Search for the cell housing the specified text and yield its (X, Y) center coordinate. 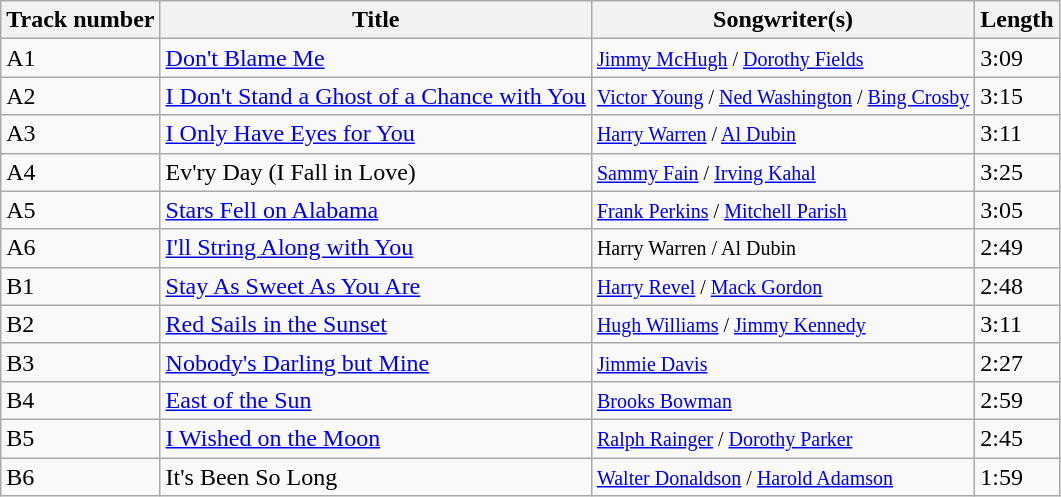
2:59 (1017, 400)
Sammy Fain / Irving Kahal (782, 172)
It's Been So Long (376, 477)
2:48 (1017, 286)
1:59 (1017, 477)
3:15 (1017, 96)
B4 (80, 400)
I Wished on the Moon (376, 438)
Stay As Sweet As You Are (376, 286)
Hugh Williams / Jimmy Kennedy (782, 324)
A5 (80, 210)
I'll String Along with You (376, 248)
A3 (80, 134)
Frank Perkins / Mitchell Parish (782, 210)
A1 (80, 58)
B3 (80, 362)
Track number (80, 20)
Jimmy McHugh / Dorothy Fields (782, 58)
I Don't Stand a Ghost of a Chance with You (376, 96)
B5 (80, 438)
A2 (80, 96)
Stars Fell on Alabama (376, 210)
Songwriter(s) (782, 20)
Brooks Bowman (782, 400)
B1 (80, 286)
3:25 (1017, 172)
2:45 (1017, 438)
East of the Sun (376, 400)
Ev'ry Day (I Fall in Love) (376, 172)
Harry Revel / Mack Gordon (782, 286)
Victor Young / Ned Washington / Bing Crosby (782, 96)
Don't Blame Me (376, 58)
B6 (80, 477)
B2 (80, 324)
Nobody's Darling but Mine (376, 362)
2:27 (1017, 362)
Red Sails in the Sunset (376, 324)
A4 (80, 172)
3:09 (1017, 58)
Walter Donaldson / Harold Adamson (782, 477)
Length (1017, 20)
2:49 (1017, 248)
Ralph Rainger / Dorothy Parker (782, 438)
Jimmie Davis (782, 362)
3:05 (1017, 210)
A6 (80, 248)
I Only Have Eyes for You (376, 134)
Title (376, 20)
